From the cell containing the given text, extract its center point as (X, Y) coordinate. 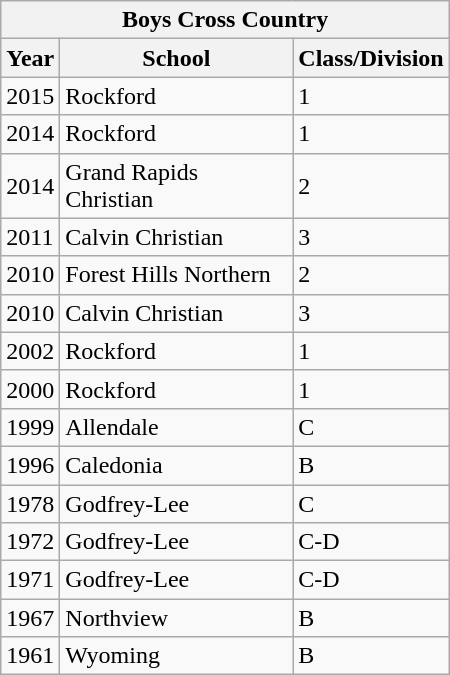
2015 (30, 96)
1972 (30, 542)
1967 (30, 618)
Allendale (176, 427)
1978 (30, 503)
1996 (30, 465)
2000 (30, 389)
2002 (30, 351)
Class/Division (371, 58)
Wyoming (176, 656)
Year (30, 58)
1999 (30, 427)
Northview (176, 618)
Grand Rapids Christian (176, 186)
Caledonia (176, 465)
1971 (30, 580)
2011 (30, 237)
Boys Cross Country (225, 20)
School (176, 58)
Forest Hills Northern (176, 275)
1961 (30, 656)
